Pinpoint the cell where the given text exists, returning its (X, Y) midpoint coordinate. 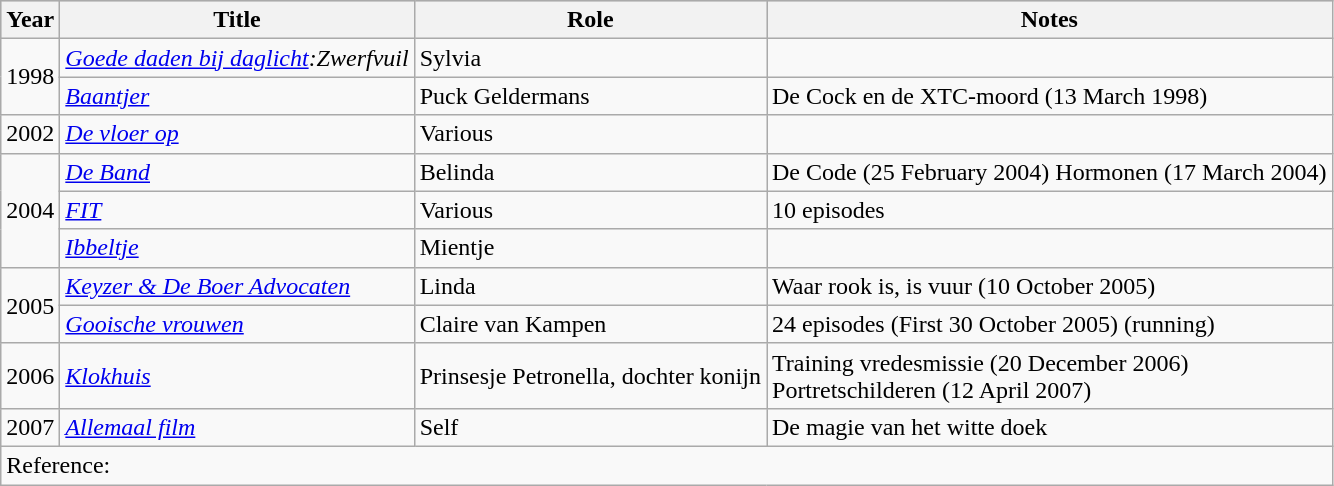
Self (590, 427)
Prinsesje Petronella, dochter konijn (590, 376)
Year (30, 20)
De Band (237, 172)
Keyzer & De Boer Advocaten (237, 286)
Belinda (590, 172)
De Cock en de XTC-moord (13 March 1998) (1049, 96)
1998 (30, 77)
Allemaal film (237, 427)
2004 (30, 210)
De vloer op (237, 134)
Reference: (666, 465)
Puck Geldermans (590, 96)
Goede daden bij daglicht:Zwerfvuil (237, 58)
Mientje (590, 248)
Linda (590, 286)
2007 (30, 427)
Waar rook is, is vuur (10 October 2005) (1049, 286)
Notes (1049, 20)
Title (237, 20)
De Code (25 February 2004) Hormonen (17 March 2004) (1049, 172)
Klokhuis (237, 376)
Ibbeltje (237, 248)
2002 (30, 134)
24 episodes (First 30 October 2005) (running) (1049, 324)
Role (590, 20)
Sylvia (590, 58)
Claire van Kampen (590, 324)
De magie van het witte doek (1049, 427)
10 episodes (1049, 210)
Baantjer (237, 96)
2006 (30, 376)
FIT (237, 210)
2005 (30, 305)
Gooische vrouwen (237, 324)
Training vredesmissie (20 December 2006) Portretschilderen (12 April 2007) (1049, 376)
